Locate the cell with the specified text and output its [x, y] center coordinate. 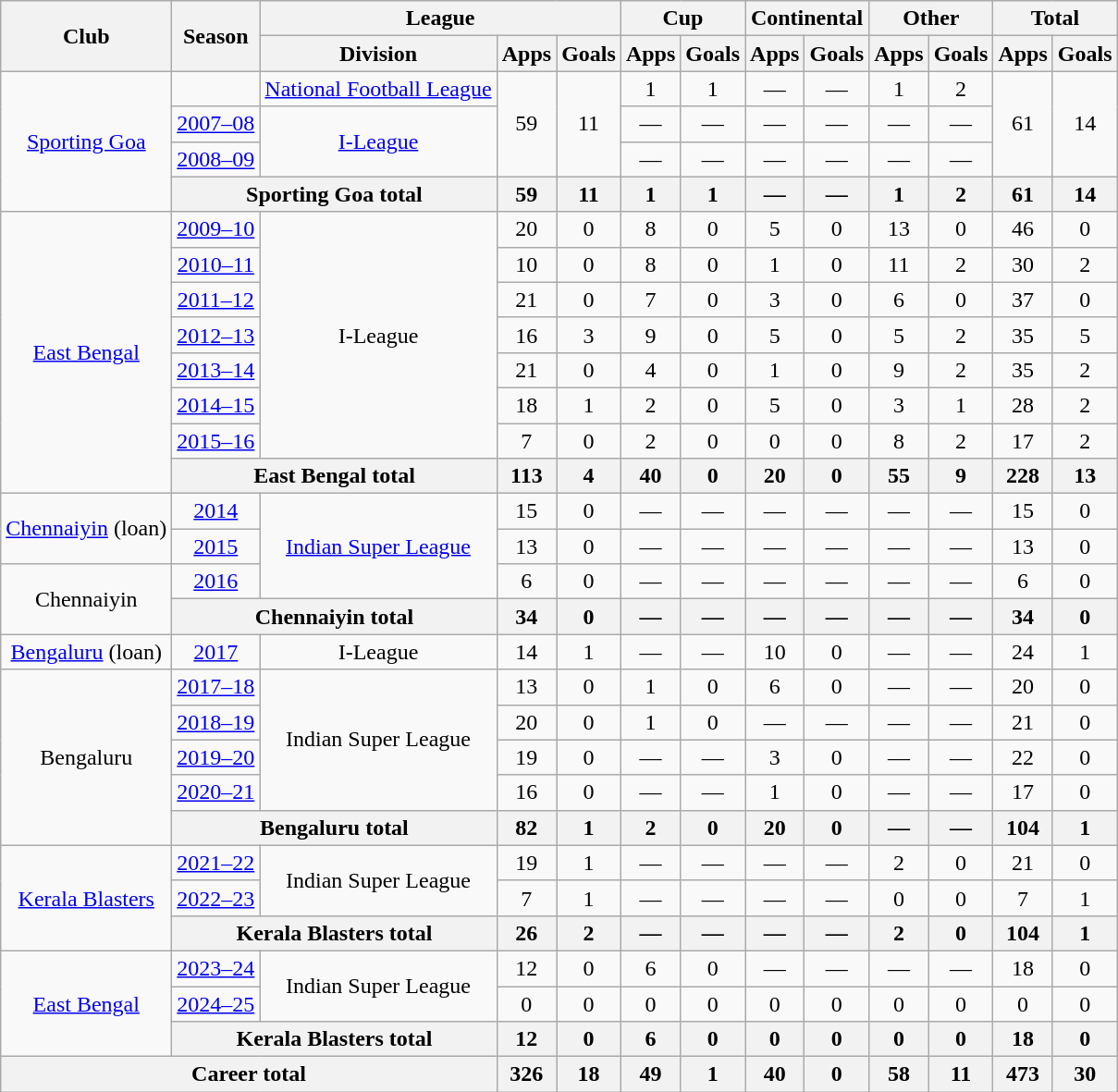
2010–11 [216, 264]
Bengaluru total [335, 828]
228 [1023, 476]
Division [378, 54]
2008–09 [216, 159]
Total [1055, 18]
2016 [216, 582]
2014–15 [216, 405]
49 [650, 1074]
Chennaiyin [87, 599]
2017 [216, 652]
League [440, 18]
National Football League [378, 89]
22 [1023, 757]
East Bengal total [335, 476]
Sporting Goa total [335, 194]
2018–19 [216, 722]
Season [216, 36]
Continental [807, 18]
Career total [249, 1074]
2015–16 [216, 441]
Other [931, 18]
58 [899, 1074]
2011–12 [216, 300]
2013–14 [216, 370]
2009–10 [216, 229]
55 [899, 476]
326 [526, 1074]
Chennaiyin (loan) [87, 529]
Sporting Goa [87, 141]
2007–08 [216, 124]
2015 [216, 546]
113 [526, 476]
2024–25 [216, 1003]
2017–18 [216, 687]
26 [526, 933]
Bengaluru [87, 757]
46 [1023, 229]
2021–22 [216, 863]
Kerala Blasters [87, 898]
Club [87, 36]
Cup [682, 18]
28 [1023, 405]
2012–13 [216, 335]
2023–24 [216, 968]
2014 [216, 511]
37 [1023, 300]
24 [1023, 652]
2022–23 [216, 898]
473 [1023, 1074]
82 [526, 828]
2020–21 [216, 792]
Bengaluru (loan) [87, 652]
Chennaiyin total [335, 617]
2019–20 [216, 757]
